From the cell containing the given text, extract its center point as (X, Y) coordinate. 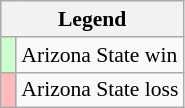
Legend (92, 19)
Arizona State win (100, 55)
Arizona State loss (100, 90)
